Return the [X, Y] coordinate for the center point of the cell that contains the specified text.  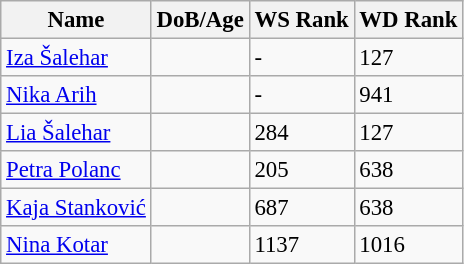
941 [408, 95]
284 [302, 133]
Kaja Stanković [76, 208]
Nina Kotar [76, 245]
1016 [408, 245]
DoB/Age [200, 20]
Petra Polanc [76, 170]
Iza Šalehar [76, 58]
687 [302, 208]
WS Rank [302, 20]
205 [302, 170]
WD Rank [408, 20]
Name [76, 20]
1137 [302, 245]
Nika Arih [76, 95]
Lia Šalehar [76, 133]
